Extract the (x, y) coordinate from the center of the cell holding the provided text.  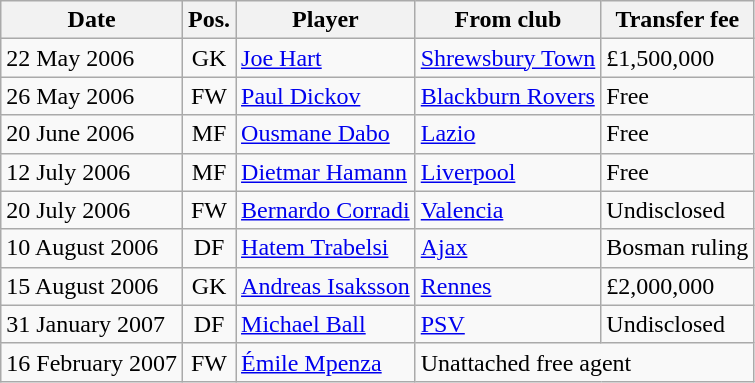
20 June 2006 (92, 134)
Dietmar Hamann (326, 172)
20 July 2006 (92, 210)
Lazio (508, 134)
Michael Ball (326, 324)
Blackburn Rovers (508, 96)
From club (508, 20)
Andreas Isaksson (326, 286)
12 July 2006 (92, 172)
Valencia (508, 210)
31 January 2007 (92, 324)
Hatem Trabelsi (326, 248)
16 February 2007 (92, 362)
Date (92, 20)
Émile Mpenza (326, 362)
Paul Dickov (326, 96)
£1,500,000 (678, 58)
Player (326, 20)
15 August 2006 (92, 286)
Bernardo Corradi (326, 210)
10 August 2006 (92, 248)
Bosman ruling (678, 248)
22 May 2006 (92, 58)
Shrewsbury Town (508, 58)
£2,000,000 (678, 286)
PSV (508, 324)
Unattached free agent (584, 362)
Rennes (508, 286)
Liverpool (508, 172)
Transfer fee (678, 20)
Ousmane Dabo (326, 134)
Pos. (208, 20)
Joe Hart (326, 58)
Ajax (508, 248)
26 May 2006 (92, 96)
